Return the (x, y) coordinate for the center point of the cell that contains the specified text.  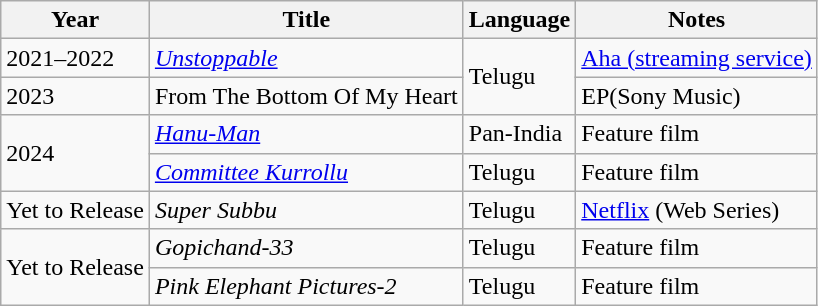
EP(Sony Music) (697, 96)
2024 (76, 153)
Hanu-Man (306, 134)
2023 (76, 96)
Notes (697, 20)
Aha (streaming service) (697, 58)
Title (306, 20)
Language (519, 20)
2021–2022 (76, 58)
Gopichand-33 (306, 248)
Pink Elephant Pictures-2 (306, 286)
Unstoppable (306, 58)
Pan-India (519, 134)
Committee Kurrollu (306, 172)
From The Bottom Of My Heart (306, 96)
Netflix (Web Series) (697, 210)
Super Subbu (306, 210)
Year (76, 20)
